Pinpoint the cell where the given text exists, returning its [X, Y] midpoint coordinate. 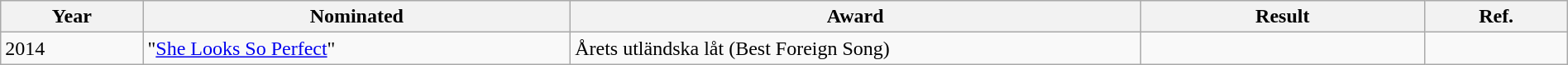
Year [72, 17]
2014 [72, 48]
Årets utländska låt (Best Foreign Song) [855, 48]
Award [855, 17]
"She Looks So Perfect" [357, 48]
Nominated [357, 17]
Ref. [1496, 17]
Result [1283, 17]
